Provide the [x, y] coordinate of the cell's center where the given text is located.  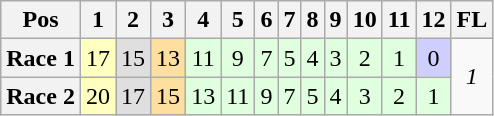
0 [434, 58]
8 [312, 20]
10 [364, 20]
Race 2 [41, 96]
Race 1 [41, 58]
FL [472, 20]
12 [434, 20]
Pos [41, 20]
6 [266, 20]
20 [98, 96]
